For the text-containing cell, return its midpoint in (x, y) coordinate format. 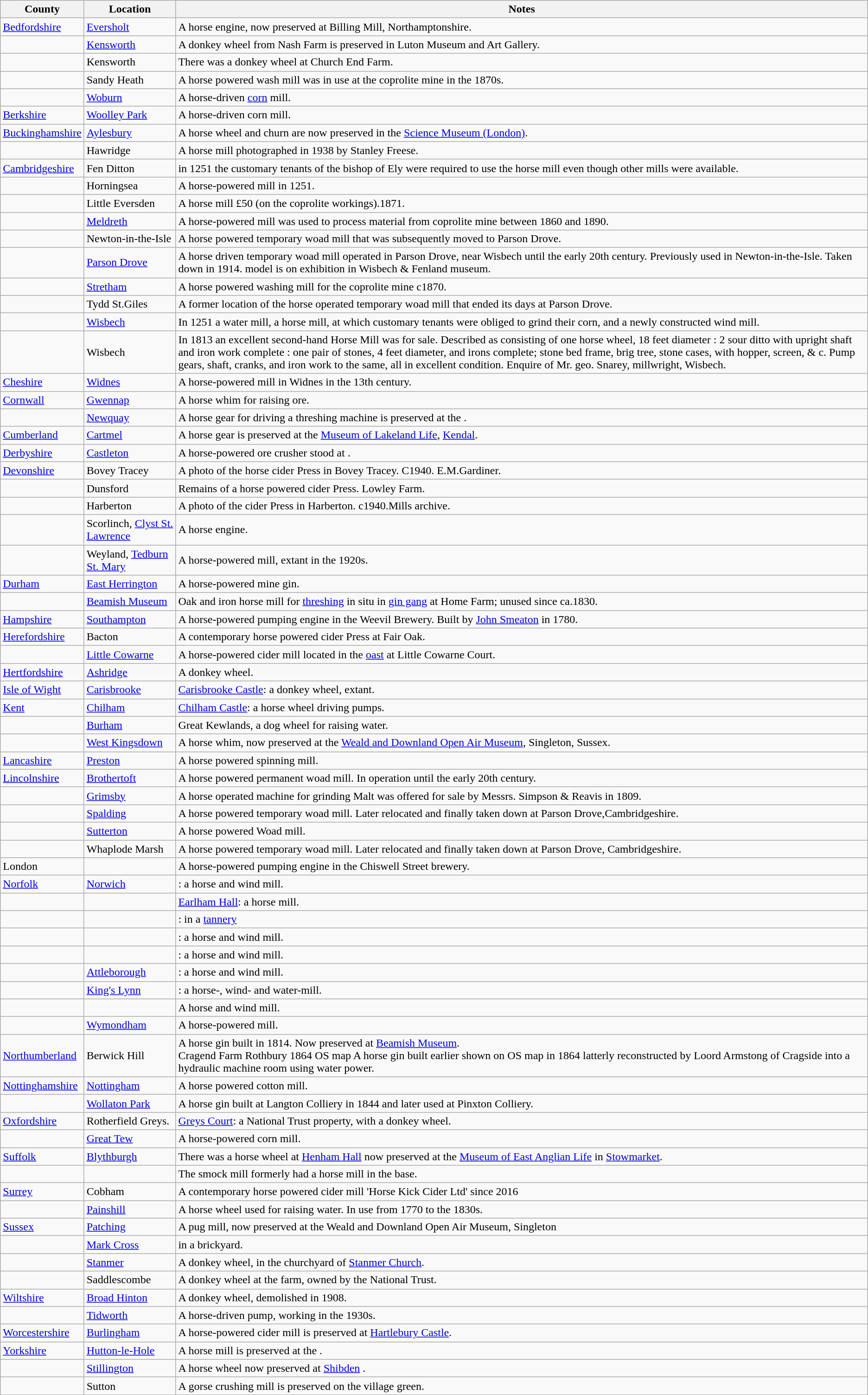
Woolley Park (130, 115)
Nottingham (130, 1086)
Sussex (42, 1227)
Hampshire (42, 619)
Northumberland (42, 1055)
Gwennap (130, 400)
Southampton (130, 619)
Great Tew (130, 1138)
Meldreth (130, 221)
A horse-powered corn mill. (522, 1138)
A donkey wheel. (522, 672)
Berwick Hill (130, 1055)
Sutton (130, 1386)
Great Kewlands, a dog wheel for raising water. (522, 725)
A donkey wheel from Nash Farm is preserved in Luton Museum and Art Gallery. (522, 45)
A horse wheel now preserved at Shibden . (522, 1368)
A horse-powered pumping engine in the Chiswell Street brewery. (522, 867)
A horse mill is preserved at the . (522, 1350)
West Kingsdown (130, 743)
A pug mill, now preserved at the Weald and Downland Open Air Museum, Singleton (522, 1227)
Cobham (130, 1192)
A contemporary horse powered cider mill 'Horse Kick Cider Ltd' since 2016 (522, 1192)
Dunsford (130, 488)
Hutton-le-Hole (130, 1350)
A horse powered cotton mill. (522, 1086)
A horse and wind mill. (522, 1008)
Cartmel (130, 435)
A horse powered temporary woad mill. Later relocated and finally taken down at Parson Drove, Cambridgeshire. (522, 849)
Derbyshire (42, 453)
A horse-powered pumping engine in the Weevil Brewery. Built by John Smeaton in 1780. (522, 619)
Bovey Tracey (130, 470)
Stretham (130, 287)
Location (130, 9)
Worcestershire (42, 1333)
A gorse crushing mill is preserved on the village green. (522, 1386)
In 1251 a water mill, a horse mill, at which customary tenants were obliged to grind their corn, and a newly constructed wind mill. (522, 322)
A horse powered wash mill was in use at the coprolite mine in the 1870s. (522, 80)
A horse powered Woad mill. (522, 831)
Burham (130, 725)
Eversholt (130, 27)
A horse operated machine for grinding Malt was offered for sale by Messrs. Simpson & Reavis in 1809. (522, 796)
A photo of the horse cider Press in Bovey Tracey. C1940. E.M.Gardiner. (522, 470)
A horse powered washing mill for the coprolite mine c1870. (522, 287)
A horse-powered mill in 1251. (522, 186)
Surrey (42, 1192)
Brothertoft (130, 778)
Saddlescombe (130, 1280)
Nottinghamshire (42, 1086)
Kent (42, 707)
Little Cowarne (130, 655)
Weyland, Tedburn St. Mary (130, 559)
A horse gin built at Langton Colliery in 1844 and later used at Pinxton Colliery. (522, 1103)
Ashridge (130, 672)
Spalding (130, 813)
Grimsby (130, 796)
A horse wheel and churn are now preserved in the Science Museum (London). (522, 133)
A horse-powered cider mill is preserved at Hartlebury Castle. (522, 1333)
Preston (130, 760)
A contemporary horse powered cider Press at Fair Oak. (522, 637)
Beamish Museum (130, 602)
A former location of the horse operated temporary woad mill that ended its days at Parson Drove. (522, 304)
A horse gear for driving a threshing machine is preserved at the . (522, 418)
Aylesbury (130, 133)
Tydd St.Giles (130, 304)
A donkey wheel at the farm, owned by the National Trust. (522, 1280)
A donkey wheel, in the churchyard of Stanmer Church. (522, 1262)
Yorkshire (42, 1350)
A horse-powered mill in Widnes in the 13th century. (522, 382)
Rotherfield Greys. (130, 1121)
A horse-driven pump, working in the 1930s. (522, 1315)
A horse engine, now preserved at Billing Mill, Northamptonshire. (522, 27)
Chilham Castle: a horse wheel driving pumps. (522, 707)
Wymondham (130, 1025)
Newquay (130, 418)
Scorlinch, Clyst St. Lawrence (130, 530)
Castleton (130, 453)
There was a horse wheel at Henham Hall now preserved at the Museum of East Anglian Life in Stowmarket. (522, 1157)
Mark Cross (130, 1245)
A horse-powered mill, extant in the 1920s. (522, 559)
London (42, 867)
Blythburgh (130, 1157)
A horse powered spinning mill. (522, 760)
A horse wheel used for raising water. In use from 1770 to the 1830s. (522, 1209)
Durham (42, 584)
Notes (522, 9)
A horse-powered mine gin. (522, 584)
Berkshire (42, 115)
King's Lynn (130, 990)
Cornwall (42, 400)
Oxfordshire (42, 1121)
Newton-in-the-Isle (130, 239)
in 1251 the customary tenants of the bishop of Ely were required to use the horse mill even though other mills were available. (522, 168)
: in a tannery (522, 919)
Oak and iron horse mill for threshing in situ in gin gang at Home Farm; unused since ca.1830. (522, 602)
Herefordshire (42, 637)
Wiltshire (42, 1298)
Hawridge (130, 150)
There was a donkey wheel at Church End Farm. (522, 62)
: a horse-, wind- and water-mill. (522, 990)
Horningsea (130, 186)
Chilham (130, 707)
Fen Ditton (130, 168)
A horse-powered cider mill located in the oast at Little Cowarne Court. (522, 655)
A horse mill £50 (on the coprolite workings).1871. (522, 203)
A horse powered temporary woad mill that was subsequently moved to Parson Drove. (522, 239)
Norfolk (42, 884)
Woburn (130, 97)
Cambridgeshire (42, 168)
in a brickyard. (522, 1245)
Whaplode Marsh (130, 849)
Cheshire (42, 382)
Bedfordshire (42, 27)
Devonshire (42, 470)
Painshill (130, 1209)
Buckinghamshire (42, 133)
Stanmer (130, 1262)
A horse-powered mill. (522, 1025)
Little Eversden (130, 203)
The smock mill formerly had a horse mill in the base. (522, 1174)
County (42, 9)
Attleborough (130, 972)
Wollaton Park (130, 1103)
Norwich (130, 884)
Suffolk (42, 1157)
Sandy Heath (130, 80)
Harberton (130, 506)
Sutterton (130, 831)
Carisbrooke (130, 690)
A horse mill photographed in 1938 by Stanley Freese. (522, 150)
Bacton (130, 637)
Remains of a horse powered cider Press. Lowley Farm. (522, 488)
Parson Drove (130, 263)
A donkey wheel, demolished in 1908. (522, 1298)
Broad Hinton (130, 1298)
Stillington (130, 1368)
East Herrington (130, 584)
Lincolnshire (42, 778)
A horse-powered mill was used to process material from coprolite mine between 1860 and 1890. (522, 221)
Greys Court: a National Trust property, with a donkey wheel. (522, 1121)
Hertfordshire (42, 672)
A horse powered permanent woad mill. In operation until the early 20th century. (522, 778)
Patching (130, 1227)
Tidworth (130, 1315)
Earlham Hall: a horse mill. (522, 902)
A horse-powered ore crusher stood at . (522, 453)
A horse gear is preserved at the Museum of Lakeland Life, Kendal. (522, 435)
A photo of the cider Press in Harberton. c1940.Mills archive. (522, 506)
Carisbrooke Castle: a donkey wheel, extant. (522, 690)
A horse powered temporary woad mill. Later relocated and finally taken down at Parson Drove,Cambridgeshire. (522, 813)
Lancashire (42, 760)
A horse engine. (522, 530)
Isle of Wight (42, 690)
Widnes (130, 382)
Cumberland (42, 435)
A horse whim, now preserved at the Weald and Downland Open Air Museum, Singleton, Sussex. (522, 743)
Burlingham (130, 1333)
A horse whim for raising ore. (522, 400)
